Return the (X, Y) coordinate for the center point of the cell that contains the specified text.  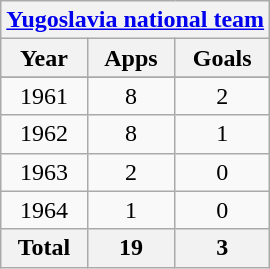
Year (44, 58)
Total (44, 248)
Goals (222, 58)
1961 (44, 96)
1964 (44, 210)
Apps (131, 58)
3 (222, 248)
19 (131, 248)
1962 (44, 134)
1963 (44, 172)
Yugoslavia national team (136, 20)
